From the cell containing the given text, extract its center point as (X, Y) coordinate. 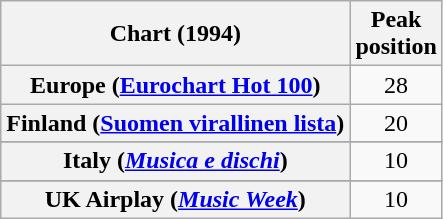
Finland (Suomen virallinen lista) (176, 123)
Peakposition (396, 34)
UK Airplay (Music Week) (176, 199)
Chart (1994) (176, 34)
Europe (Eurochart Hot 100) (176, 85)
28 (396, 85)
20 (396, 123)
Italy (Musica e dischi) (176, 161)
